Determine the (x, y) coordinate at the center of the cell enclosing the given text.  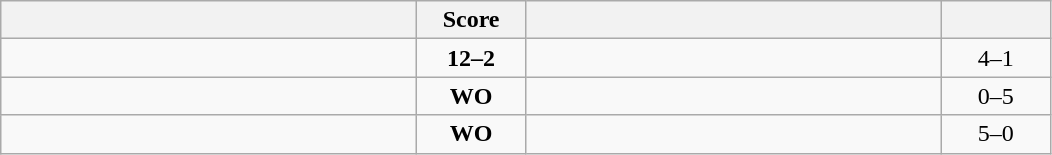
Score (472, 20)
5–0 (996, 134)
12–2 (472, 58)
4–1 (996, 58)
0–5 (996, 96)
